Determine the [x, y] coordinate at the center of the cell enclosing the given text.  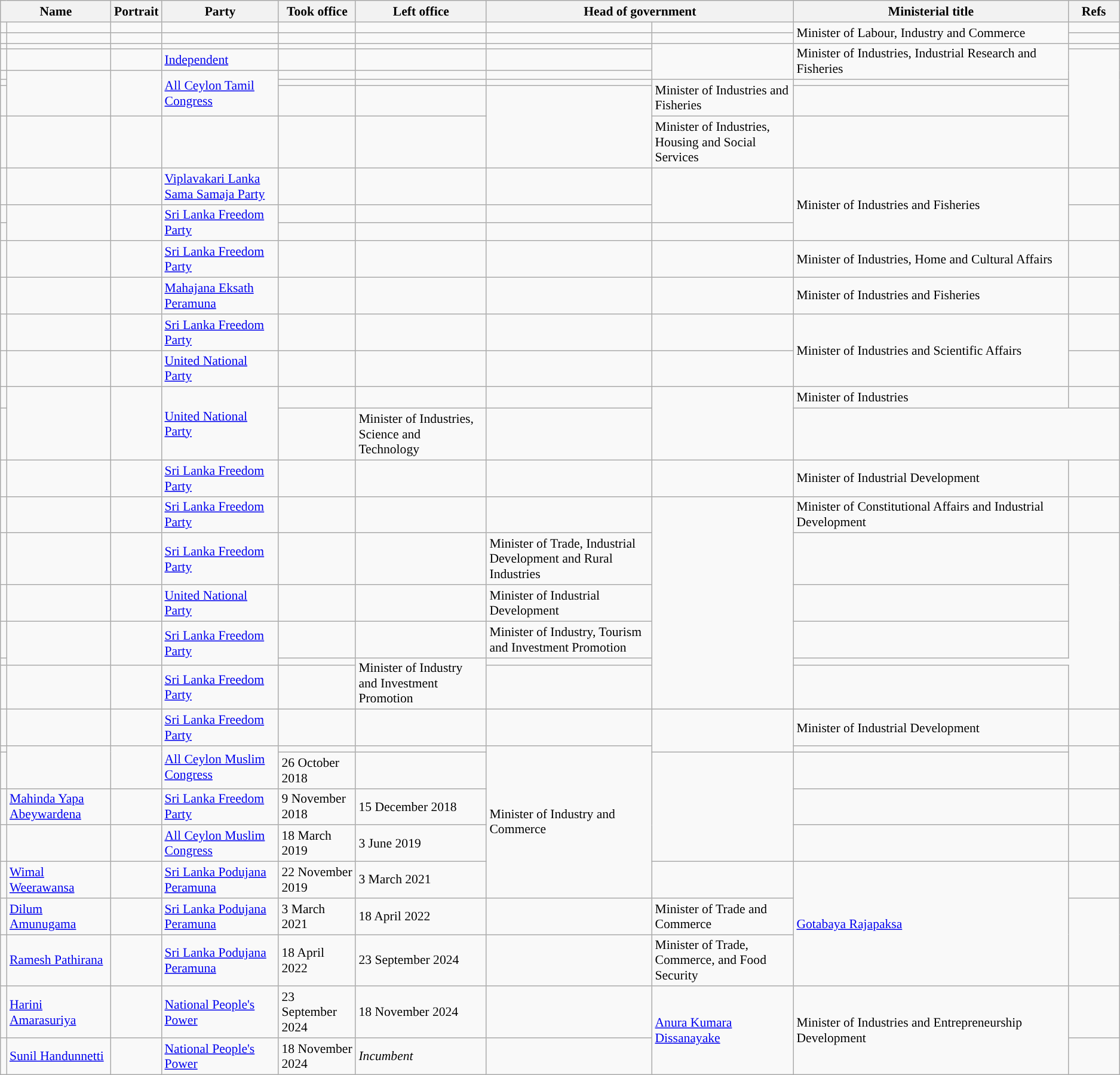
22 November 2019 [317, 880]
Minister of Trade, Commerce, and Food Security [723, 960]
Minister of Industries, Industrial Research and Fisheries [931, 61]
Left office [421, 11]
18 March 2019 [317, 843]
Minister of Industries and Scientific Affairs [931, 351]
Minister of Industries and Entrepreneurship Development [931, 1031]
Minister of Trade and Commerce [723, 916]
Party [220, 11]
3 June 2019 [421, 843]
Incumbent [421, 1056]
Minister of Trade, Industrial Development and Rural Industries [569, 559]
Minister of Industries [931, 398]
Viplavakari Lanka Sama Samaja Party [220, 186]
Took office [317, 11]
15 December 2018 [421, 806]
Anura Kumara Dissanayake [723, 1031]
Ministerial title [931, 11]
26 October 2018 [317, 770]
Minister of Industry, Tourism and Investment Promotion [569, 639]
Minister of Industries, Home and Cultural Affairs [931, 259]
Minister of Industry and Investment Promotion [421, 683]
Independent [220, 60]
Harini Amarasuriya [59, 1013]
Minister of Industries, Science and Technology [421, 435]
Sunil Handunnetti [59, 1056]
Gotabaya Rajapaksa [931, 924]
9 November 2018 [317, 806]
Minister of Industries, Housing and Social Services [723, 142]
Dilum Amunugama [59, 916]
Head of government [640, 11]
Portrait [136, 11]
Wimal Weerawansa [59, 880]
Mahinda Yapa Abeywardena [59, 806]
Mahajana Eksath Peramuna [220, 296]
Name [56, 11]
Minister of Labour, Industry and Commerce [931, 33]
Minister of Constitutional Affairs and Industrial Development [931, 515]
Refs [1094, 11]
All Ceylon Tamil Congress [220, 93]
Ramesh Pathirana [59, 960]
Minister of Industry and Commerce [569, 822]
